Return the [x, y] coordinate for the center point of the cell that contains the specified text.  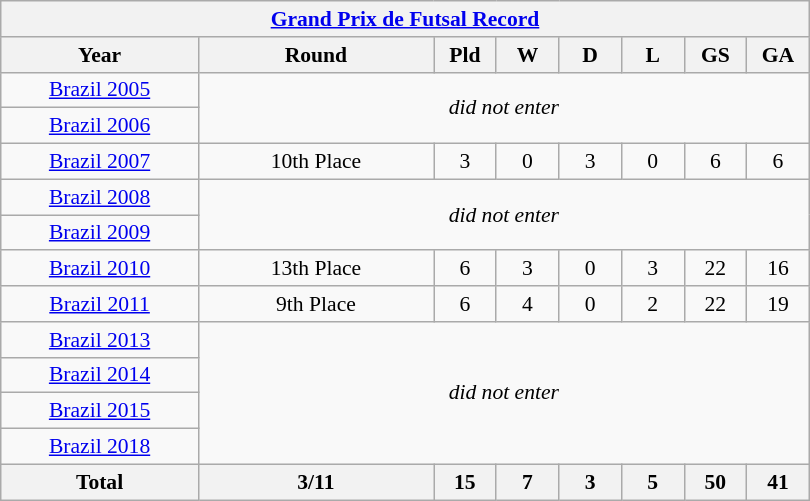
D [590, 55]
Year [100, 55]
GA [778, 55]
3/11 [316, 482]
Pld [466, 55]
Brazil 2013 [100, 340]
Brazil 2011 [100, 304]
Brazil 2015 [100, 411]
Total [100, 482]
10th Place [316, 162]
Brazil 2009 [100, 233]
13th Place [316, 269]
Round [316, 55]
19 [778, 304]
16 [778, 269]
15 [466, 482]
GS [716, 55]
4 [528, 304]
Grand Prix de Futsal Record [405, 19]
5 [652, 482]
Brazil 2014 [100, 375]
9th Place [316, 304]
Brazil 2010 [100, 269]
Brazil 2005 [100, 90]
7 [528, 482]
L [652, 55]
Brazil 2008 [100, 197]
2 [652, 304]
Brazil 2018 [100, 447]
Brazil 2006 [100, 126]
Brazil 2007 [100, 162]
50 [716, 482]
W [528, 55]
41 [778, 482]
